Provide the (X, Y) coordinate of the cell's center where the given text is located.  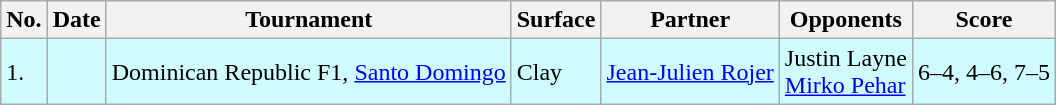
Clay (556, 72)
Jean-Julien Rojer (690, 72)
Tournament (308, 20)
Partner (690, 20)
1. (24, 72)
6–4, 4–6, 7–5 (984, 72)
Justin Layne Mirko Pehar (846, 72)
Score (984, 20)
Dominican Republic F1, Santo Domingo (308, 72)
Opponents (846, 20)
Date (76, 20)
Surface (556, 20)
No. (24, 20)
